Scan for the cell matching the given text and deliver its (x, y) coordinate at center. 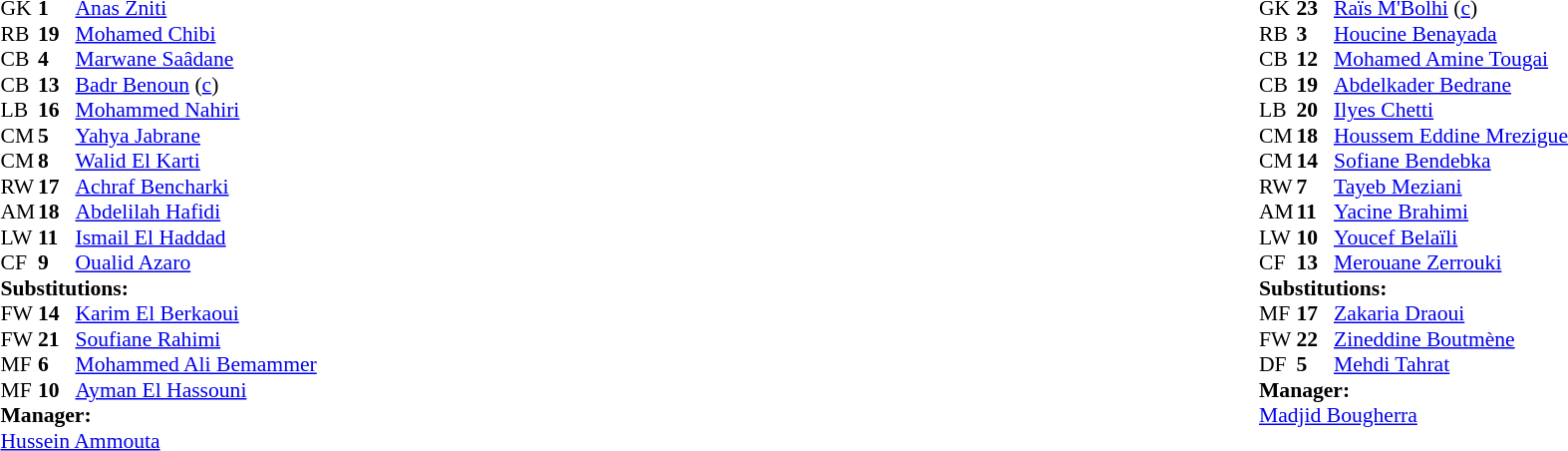
Madjid Bougherra (1413, 416)
Abdelkader Bedrane (1451, 85)
9 (57, 262)
12 (1315, 59)
Mohamed Chibi (196, 34)
Mehdi Tahrat (1451, 364)
Achraf Bencharki (196, 187)
Yahya Jabrane (196, 136)
Zakaria Draoui (1451, 314)
Ismail El Haddad (196, 237)
Badr Benoun (c) (196, 85)
Ayman El Hassouni (196, 390)
Karim El Berkaoui (196, 314)
Mohammed Ali Bemammer (196, 364)
Yacine Brahimi (1451, 213)
Mohamed Amine Tougai (1451, 59)
Soufiane Rahimi (196, 339)
Merouane Zerrouki (1451, 262)
16 (57, 111)
Mohammed Nahiri (196, 111)
Sofiane Bendebka (1451, 161)
Walid El Karti (196, 161)
22 (1315, 339)
8 (57, 161)
Zineddine Boutmène (1451, 339)
Oualid Azaro (196, 262)
20 (1315, 111)
DF (1278, 364)
3 (1315, 34)
Tayeb Meziani (1451, 187)
Houcine Benayada (1451, 34)
Ilyes Chetti (1451, 111)
21 (57, 339)
6 (57, 364)
7 (1315, 187)
Abdelilah Hafidi (196, 213)
Marwane Saâdane (196, 59)
Houssem Eddine Mrezigue (1451, 136)
Youcef Belaïli (1451, 237)
4 (57, 59)
